Find where the given text appears and provide that cell's center as (x, y) coordinate. 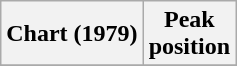
Peakposition (189, 34)
Chart (1979) (72, 34)
